Capture the cell that displays the provided text and extract its (X, Y) central coordinate. 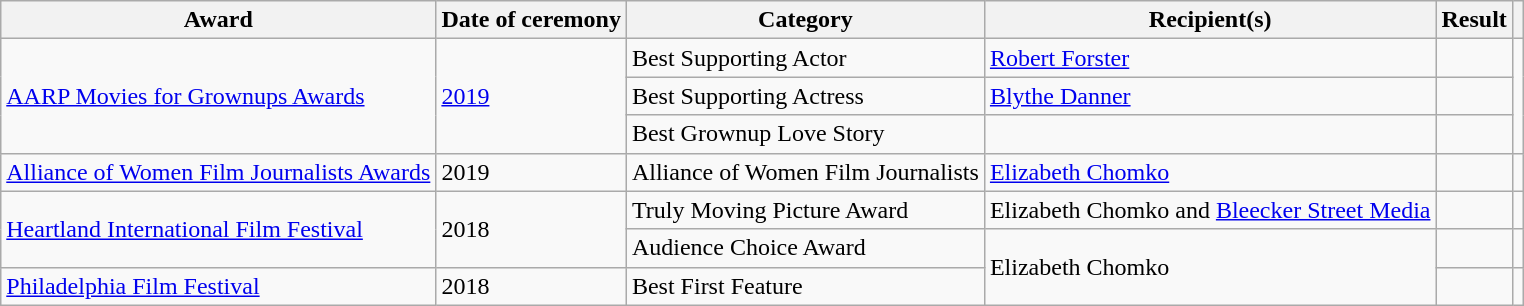
Category (805, 20)
AARP Movies for Grownups Awards (218, 96)
Truly Moving Picture Award (805, 210)
Result (1474, 20)
Award (218, 20)
Best Supporting Actor (805, 58)
Audience Choice Award (805, 248)
Heartland International Film Festival (218, 229)
Best Grownup Love Story (805, 134)
Alliance of Women Film Journalists Awards (218, 172)
Elizabeth Chomko and Bleecker Street Media (1210, 210)
Best First Feature (805, 286)
Blythe Danner (1210, 96)
Alliance of Women Film Journalists (805, 172)
Robert Forster (1210, 58)
Best Supporting Actress (805, 96)
Philadelphia Film Festival (218, 286)
Recipient(s) (1210, 20)
Date of ceremony (532, 20)
